Locate the cell with the specified text and output its [x, y] center coordinate. 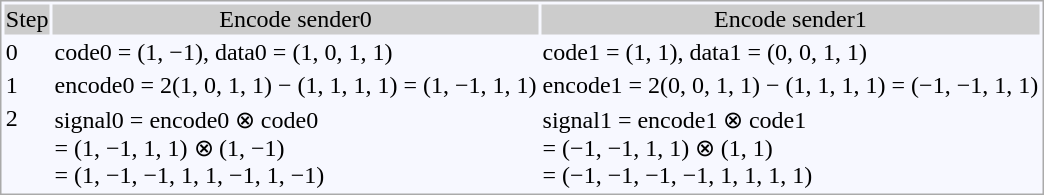
encode1 = 2(0, 0, 1, 1) − (1, 1, 1, 1) = (−1, −1, 1, 1) [790, 85]
Encode sender1 [790, 19]
code1 = (1, 1), data1 = (0, 0, 1, 1) [790, 53]
0 [27, 53]
signal1 = encode1 ⊗ code1= (−1, −1, 1, 1) ⊗ (1, 1)= (−1, −1, −1, −1, 1, 1, 1, 1) [790, 148]
code0 = (1, −1), data0 = (1, 0, 1, 1) [296, 53]
Encode sender0 [296, 19]
encode0 = 2(1, 0, 1, 1) − (1, 1, 1, 1) = (1, −1, 1, 1) [296, 85]
2 [27, 148]
1 [27, 85]
signal0 = encode0 ⊗ code0= (1, −1, 1, 1) ⊗ (1, −1)= (1, −1, −1, 1, 1, −1, 1, −1) [296, 148]
Step [27, 19]
